From the cell containing the given text, extract its center point as (x, y) coordinate. 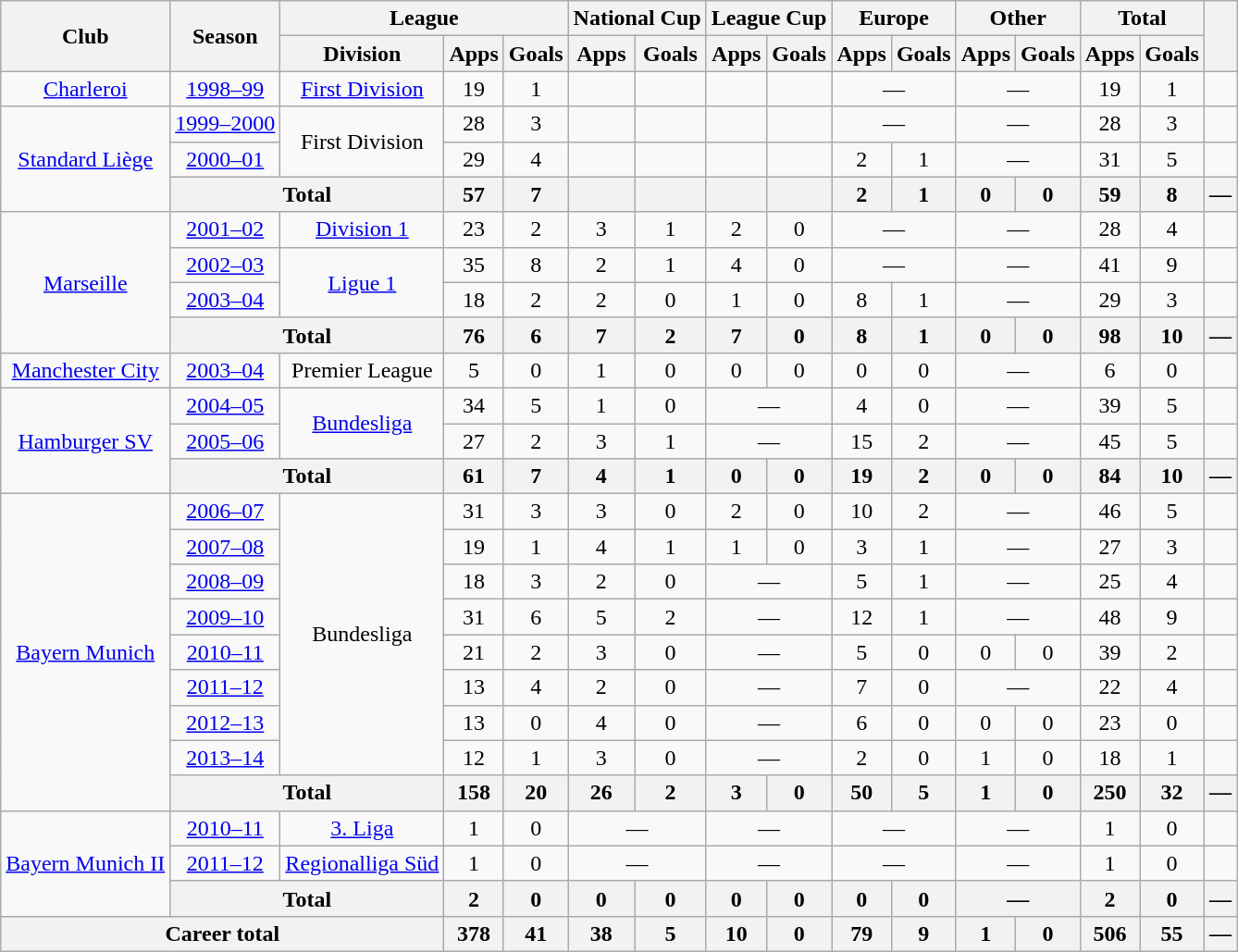
Charleroi (85, 89)
26 (601, 793)
15 (861, 441)
57 (474, 194)
2013–14 (226, 758)
45 (1109, 441)
League Cup (769, 19)
25 (1109, 582)
46 (1109, 512)
2001–02 (226, 229)
Standard Liège (85, 159)
378 (474, 933)
Europe (894, 19)
2005–06 (226, 441)
Hamburger SV (85, 440)
2000–01 (226, 159)
59 (1109, 194)
2004–05 (226, 405)
Bayern Munich II (85, 863)
1999–2000 (226, 124)
Manchester City (85, 370)
50 (861, 793)
Marseille (85, 282)
158 (474, 793)
38 (601, 933)
Premier League (363, 370)
2002–03 (226, 265)
48 (1109, 617)
21 (474, 652)
34 (474, 405)
55 (1172, 933)
National Cup (637, 19)
2008–09 (226, 582)
98 (1109, 335)
Club (85, 36)
2006–07 (226, 512)
3. Liga (363, 828)
20 (536, 793)
61 (474, 476)
2009–10 (226, 617)
506 (1109, 933)
1998–99 (226, 89)
Other (1018, 19)
Bayern Munich (85, 653)
32 (1172, 793)
76 (474, 335)
Career total (222, 933)
79 (861, 933)
Ligue 1 (363, 282)
35 (474, 265)
Regionalliga Süd (363, 863)
2012–13 (226, 723)
84 (1109, 476)
2007–08 (226, 547)
Division (363, 54)
League (424, 19)
Division 1 (363, 229)
250 (1109, 793)
Season (226, 36)
22 (1109, 687)
